Output the [x, y] coordinate of the center of the cell containing the given text.  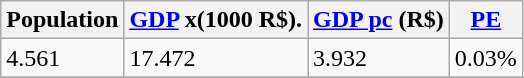
17.472 [216, 58]
PE [486, 20]
GDP x(1000 R$). [216, 20]
Population [62, 20]
0.03% [486, 58]
4.561 [62, 58]
GDP pc (R$) [379, 20]
3.932 [379, 58]
